Output the [x, y] coordinate of the center of the cell containing the given text.  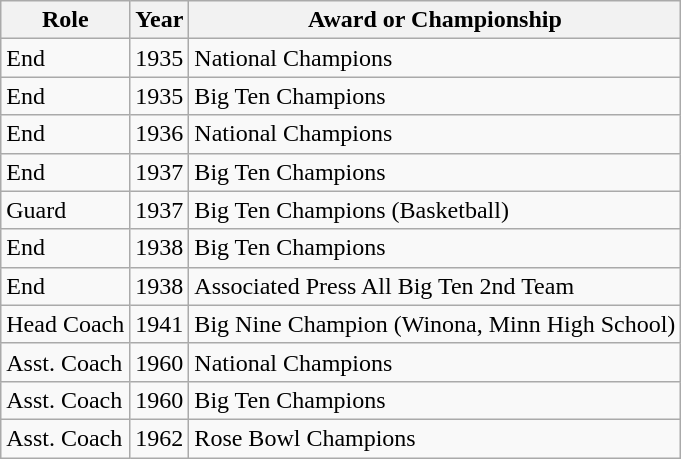
Role [66, 20]
Rose Bowl Champions [435, 438]
1936 [160, 134]
1941 [160, 324]
Big Nine Champion (Winona, Minn High School) [435, 324]
1962 [160, 438]
Year [160, 20]
Head Coach [66, 324]
Big Ten Champions (Basketball) [435, 210]
Guard [66, 210]
Award or Championship [435, 20]
Associated Press All Big Ten 2nd Team [435, 286]
